Return [X, Y] of the center of cell containing provided text 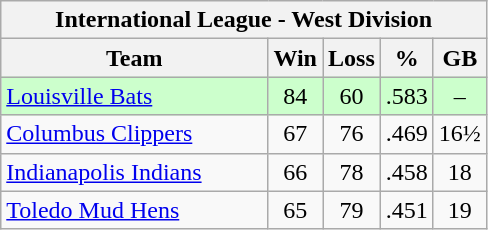
67 [296, 134]
18 [460, 172]
Toledo Mud Hens [134, 210]
Loss [351, 58]
79 [351, 210]
Louisville Bats [134, 96]
% [406, 58]
Team [134, 58]
.451 [406, 210]
16½ [460, 134]
60 [351, 96]
65 [296, 210]
GB [460, 58]
19 [460, 210]
– [460, 96]
66 [296, 172]
.583 [406, 96]
78 [351, 172]
Columbus Clippers [134, 134]
.458 [406, 172]
International League - West Division [244, 20]
84 [296, 96]
Indianapolis Indians [134, 172]
.469 [406, 134]
Win [296, 58]
76 [351, 134]
